Capture the cell that displays the provided text and extract its (X, Y) central coordinate. 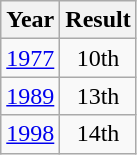
Year (30, 20)
10th (98, 58)
14th (98, 134)
1977 (30, 58)
1989 (30, 96)
1998 (30, 134)
Result (98, 20)
13th (98, 96)
